Identify which cell holds the provided text, then report its (X, Y) central coordinate. 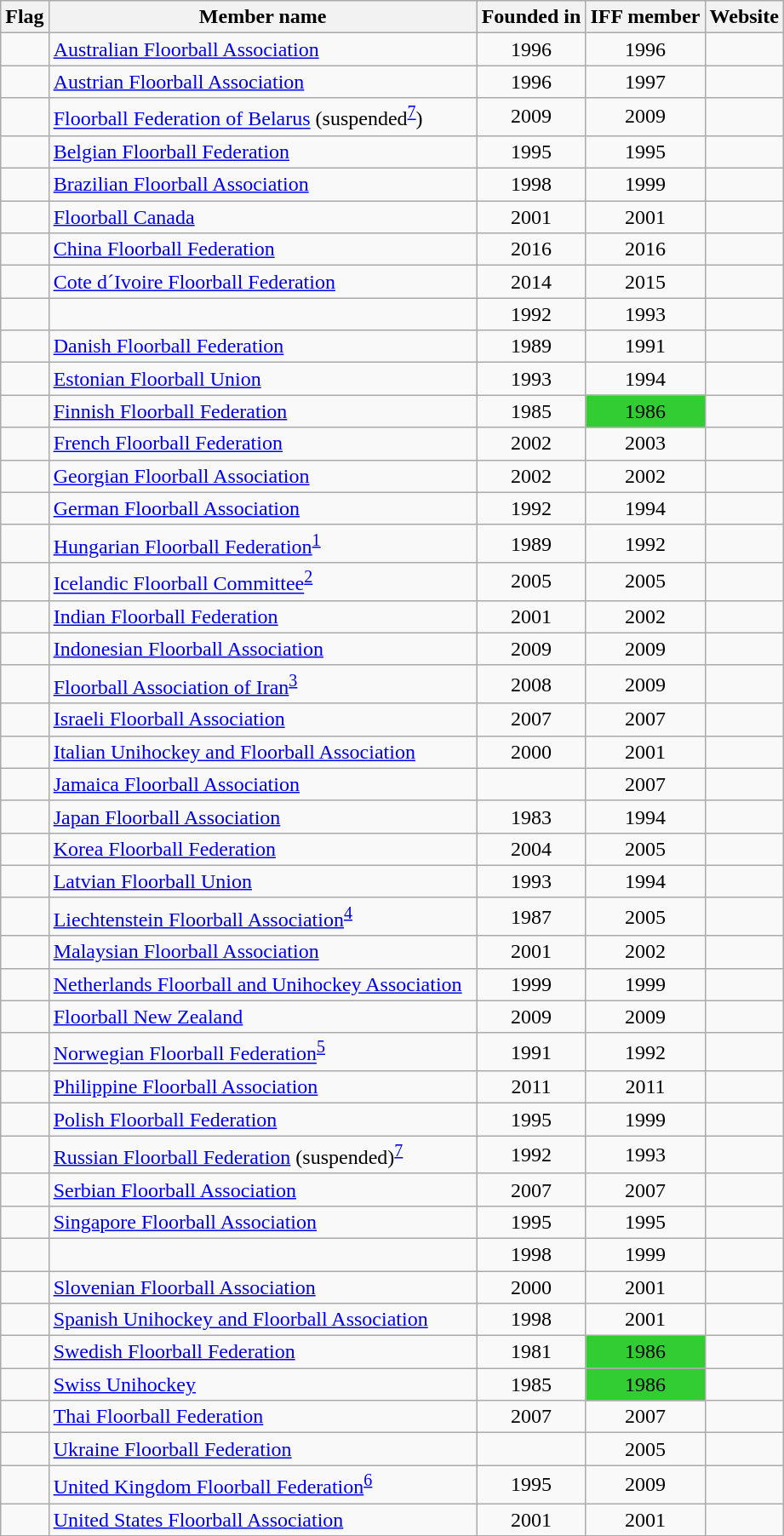
Finnish Floorball Federation (262, 411)
Jamaica Floorball Association (262, 784)
Netherlands Floorball and Unihockey Association (262, 984)
Flag (25, 17)
Floorball Association of Iran3 (262, 685)
Brazilian Floorball Association (262, 185)
2014 (531, 282)
Cote d´Ivoire Floorball Federation (262, 282)
Liechtenstein Floorball Association4 (262, 916)
Georgian Floorball Association (262, 476)
Norwegian Floorball Federation5 (262, 1052)
Philippine Floorball Association (262, 1087)
Icelandic Floorball Committee2 (262, 582)
Italian Unihockey and Floorball Association (262, 752)
1981 (531, 1352)
2008 (531, 685)
2015 (645, 282)
Indonesian Floorball Association (262, 649)
1987 (531, 916)
Belgian Floorball Federation (262, 152)
2003 (645, 444)
Israeli Floorball Association (262, 719)
Floorball Canada (262, 217)
Indian Floorball Federation (262, 616)
Slovenian Floorball Association (262, 1287)
Singapore Floorball Association (262, 1222)
Serbian Floorball Association (262, 1189)
Floorball New Zealand (262, 1017)
Australian Floorball Association (262, 49)
Latvian Floorball Union (262, 881)
United States Floorball Association (262, 1520)
Swiss Unihockey (262, 1384)
German Floorball Association (262, 508)
Russian Floorball Federation (suspended)7 (262, 1155)
Polish Floorball Federation (262, 1120)
Malaysian Floorball Association (262, 952)
Danish Floorball Federation (262, 347)
Thai Floorball Federation (262, 1417)
Member name (262, 17)
Floorball Federation of Belarus (suspended7) (262, 117)
Hungarian Floorball Federation1 (262, 543)
Japan Floorball Association (262, 817)
French Floorball Federation (262, 444)
2004 (531, 849)
Spanish Unihockey and Floorball Association (262, 1320)
1997 (645, 82)
United Kingdom Floorball Federation6 (262, 1485)
Estonian Floorball Union (262, 379)
1983 (531, 817)
Website (744, 17)
China Floorball Federation (262, 249)
Ukraine Floorball Federation (262, 1449)
Korea Floorball Federation (262, 849)
Austrian Floorball Association (262, 82)
Swedish Floorball Federation (262, 1352)
IFF member (645, 17)
Founded in (531, 17)
